Search for the cell housing the specified text and yield its (x, y) center coordinate. 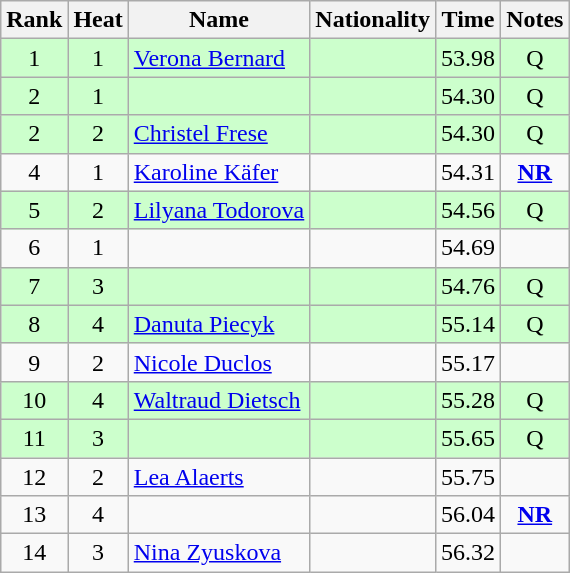
Notes (535, 20)
Lilyana Todorova (219, 210)
9 (34, 362)
11 (34, 438)
55.28 (468, 400)
13 (34, 515)
5 (34, 210)
55.75 (468, 477)
Christel Frese (219, 134)
14 (34, 553)
Danuta Piecyk (219, 324)
54.76 (468, 286)
6 (34, 248)
Karoline Käfer (219, 172)
53.98 (468, 58)
Nicole Duclos (219, 362)
Name (219, 20)
56.32 (468, 553)
56.04 (468, 515)
54.56 (468, 210)
55.65 (468, 438)
Time (468, 20)
55.14 (468, 324)
Lea Alaerts (219, 477)
10 (34, 400)
54.31 (468, 172)
Heat (98, 20)
Verona Bernard (219, 58)
54.69 (468, 248)
Rank (34, 20)
7 (34, 286)
8 (34, 324)
12 (34, 477)
Nationality (373, 20)
55.17 (468, 362)
Nina Zyuskova (219, 553)
Waltraud Dietsch (219, 400)
